Return (x, y) of the center of cell containing provided text 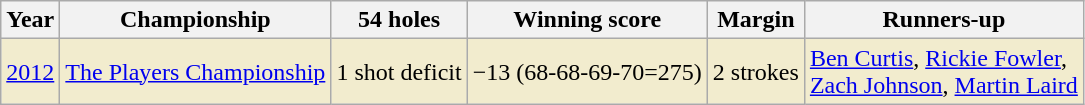
Margin (756, 20)
−13 (68-68-69-70=275) (587, 72)
2 strokes (756, 72)
54 holes (399, 20)
Winning score (587, 20)
Runners-up (944, 20)
1 shot deficit (399, 72)
2012 (30, 72)
The Players Championship (196, 72)
Year (30, 20)
Ben Curtis, Rickie Fowler, Zach Johnson, Martin Laird (944, 72)
Championship (196, 20)
